Capture the cell that displays the provided text and extract its [X, Y] central coordinate. 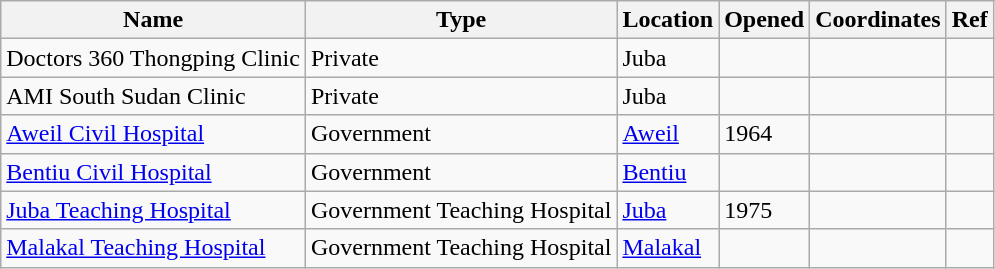
Ref [970, 20]
Bentiu [668, 172]
Opened [764, 20]
Aweil [668, 134]
Aweil Civil Hospital [154, 134]
Location [668, 20]
Type [461, 20]
Malakal Teaching Hospital [154, 248]
Juba Teaching Hospital [154, 210]
Coordinates [878, 20]
1975 [764, 210]
Name [154, 20]
AMI South Sudan Clinic [154, 96]
1964 [764, 134]
Malakal [668, 248]
Doctors 360 Thongping Clinic [154, 58]
Bentiu Civil Hospital [154, 172]
